Return [X, Y] of the center of cell containing provided text 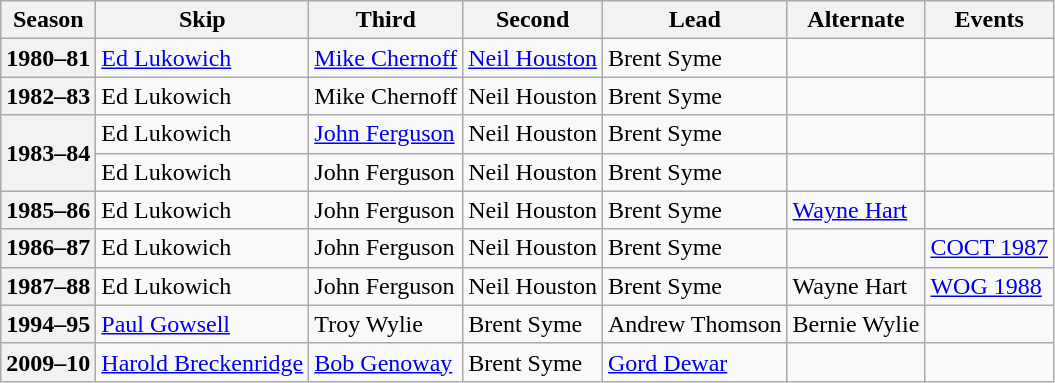
Second [533, 20]
Bob Genoway [386, 362]
1983–84 [48, 153]
Paul Gowsell [202, 324]
1987–88 [48, 286]
Events [990, 20]
Alternate [856, 20]
Andrew Thomson [694, 324]
Skip [202, 20]
2009–10 [48, 362]
1994–95 [48, 324]
1985–86 [48, 210]
Season [48, 20]
COCT 1987 [990, 248]
Third [386, 20]
1980–81 [48, 58]
WOG 1988 [990, 286]
Harold Breckenridge [202, 362]
1982–83 [48, 96]
Troy Wylie [386, 324]
1986–87 [48, 248]
Lead [694, 20]
Gord Dewar [694, 362]
Bernie Wylie [856, 324]
